From the cell containing the given text, extract its center point as [X, Y] coordinate. 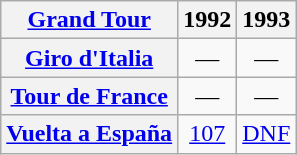
Vuelta a España [90, 134]
Giro d'Italia [90, 58]
107 [208, 134]
DNF [266, 134]
Grand Tour [90, 20]
Tour de France [90, 96]
1992 [208, 20]
1993 [266, 20]
